Output the [x, y] coordinate of the center of the cell containing the given text.  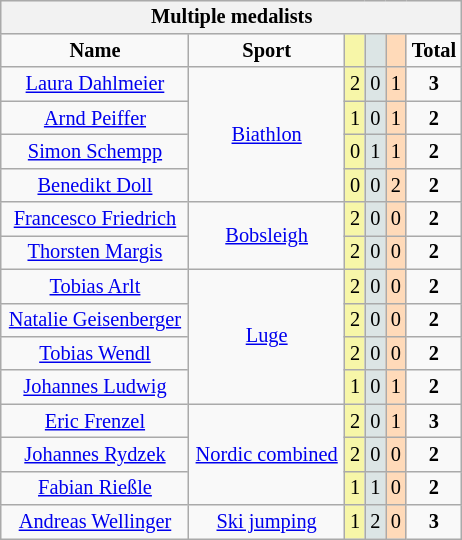
Fabian Rießle [94, 488]
Simon Schempp [94, 152]
Name [94, 51]
Johannes Rydzek [94, 455]
Thorsten Margis [94, 253]
Sport [267, 51]
Johannes Ludwig [94, 387]
Nordic combined [267, 454]
Bobsleigh [267, 236]
Benedikt Doll [94, 185]
Luge [267, 336]
Natalie Geisenberger [94, 320]
Total [434, 51]
Arnd Peiffer [94, 118]
Ski jumping [267, 522]
Francesco Friedrich [94, 219]
Biathlon [267, 134]
Laura Dahlmeier [94, 84]
Multiple medalists [231, 17]
Eric Frenzel [94, 421]
Andreas Wellinger [94, 522]
Tobias Wendl [94, 354]
Tobias Arlt [94, 286]
